For the text-containing cell, return its midpoint in (x, y) coordinate format. 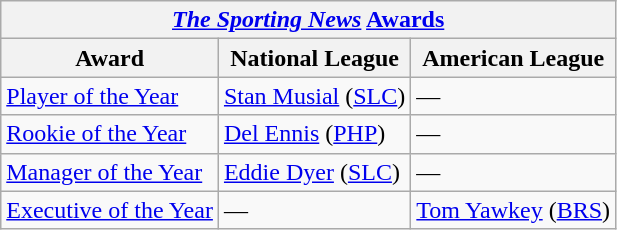
The Sporting News Awards (308, 20)
National League (314, 58)
Stan Musial (SLC) (314, 96)
Eddie Dyer (SLC) (314, 172)
Manager of the Year (110, 172)
Player of the Year (110, 96)
American League (514, 58)
Rookie of the Year (110, 134)
Tom Yawkey (BRS) (514, 210)
Award (110, 58)
Del Ennis (PHP) (314, 134)
Executive of the Year (110, 210)
